Output the [X, Y] coordinate of the center of the cell containing the given text.  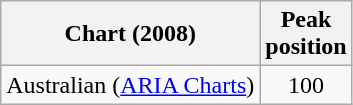
Chart (2008) [130, 34]
Australian (ARIA Charts) [130, 85]
Peakposition [306, 34]
100 [306, 85]
